Detect which cell encompasses the target text, then output its (x, y) center coordinate. 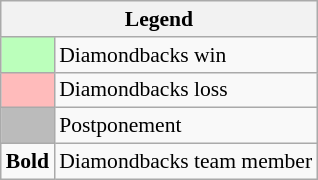
Diamondbacks loss (186, 90)
Diamondbacks team member (186, 162)
Bold (28, 162)
Legend (159, 19)
Diamondbacks win (186, 55)
Postponement (186, 126)
